Provide the (x, y) coordinate of the cell's center where the given text is located.  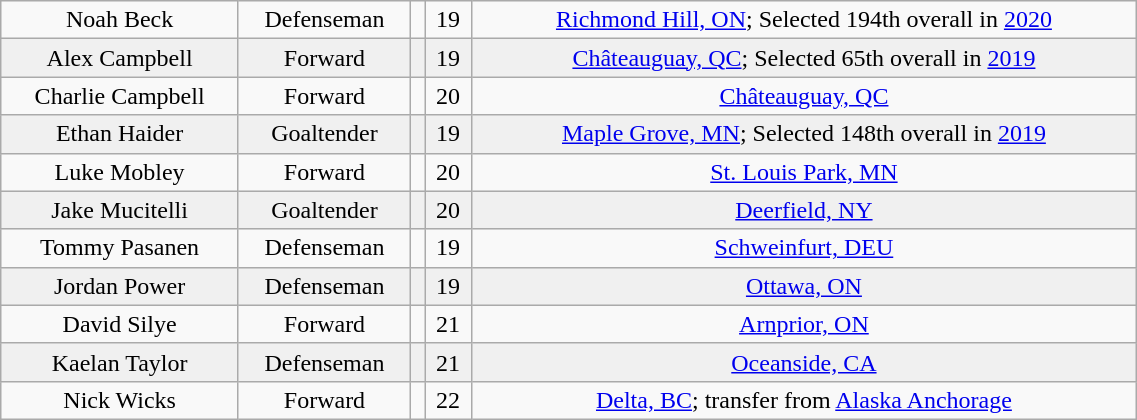
Noah Beck (120, 20)
Charlie Campbell (120, 96)
Oceanside, CA (804, 362)
Kaelan Taylor (120, 362)
Châteauguay, QC (804, 96)
Nick Wicks (120, 400)
Ottawa, ON (804, 286)
Maple Grove, MN; Selected 148th overall in 2019 (804, 134)
Schweinfurt, DEU (804, 248)
Ethan Haider (120, 134)
Jake Mucitelli (120, 210)
Deerfield, NY (804, 210)
St. Louis Park, MN (804, 172)
22 (448, 400)
Tommy Pasanen (120, 248)
Jordan Power (120, 286)
Luke Mobley (120, 172)
Alex Campbell (120, 58)
Châteauguay, QC; Selected 65th overall in 2019 (804, 58)
Richmond Hill, ON; Selected 194th overall in 2020 (804, 20)
David Silye (120, 324)
Delta, BC; transfer from Alaska Anchorage (804, 400)
Arnprior, ON (804, 324)
